Identify which cell holds the provided text, then report its [x, y] central coordinate. 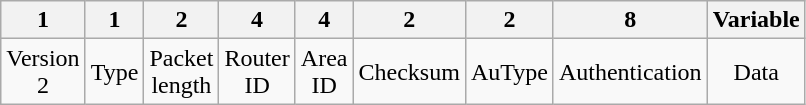
Type [114, 72]
Version 2 [43, 72]
Data [756, 72]
Packet length [182, 72]
AuType [509, 72]
Router ID [257, 72]
Authentication [630, 72]
8 [630, 20]
Area ID [324, 72]
Checksum [409, 72]
Variable [756, 20]
